From the cell containing the given text, extract its center point as [X, Y] coordinate. 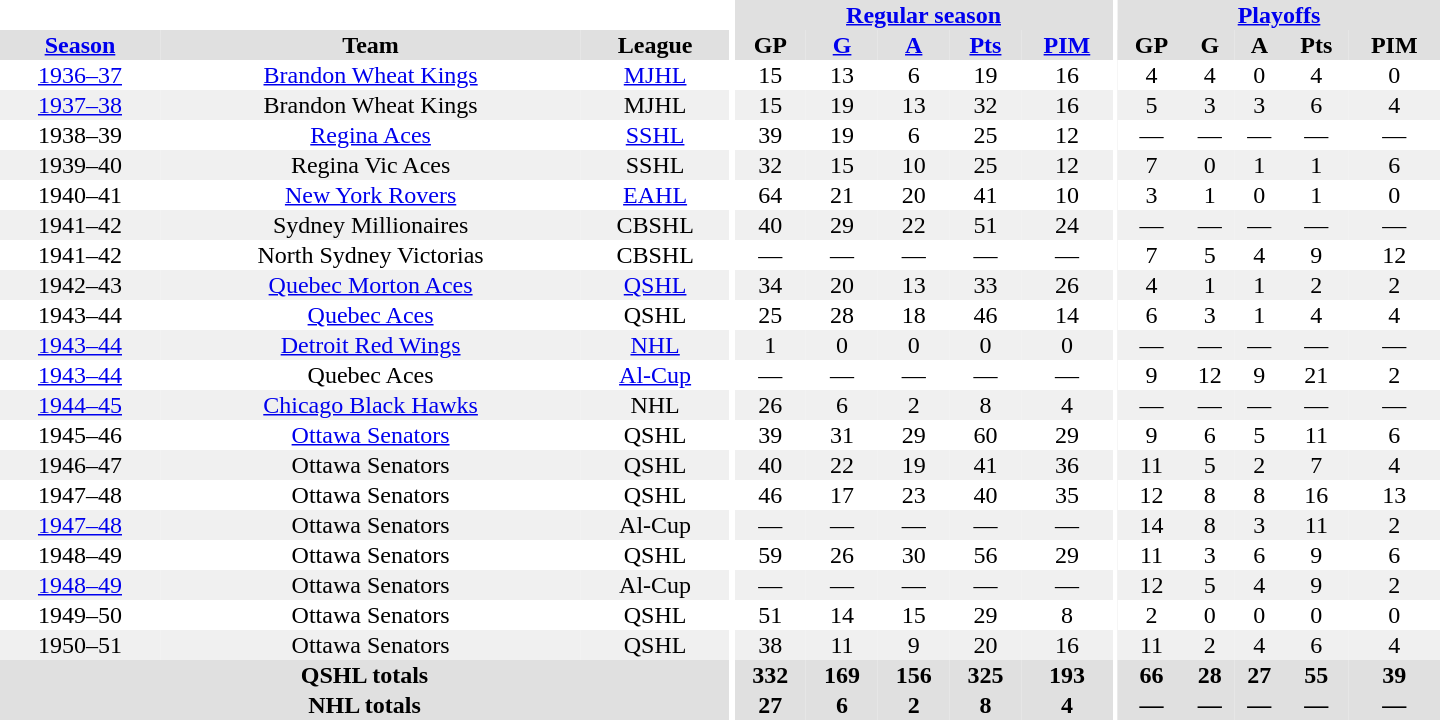
1940–41 [80, 195]
1946–47 [80, 465]
56 [986, 555]
Sydney Millionaires [370, 225]
17 [842, 495]
QSHL totals [364, 675]
193 [1066, 675]
New York Rovers [370, 195]
64 [771, 195]
League [655, 45]
Detroit Red Wings [370, 345]
1942–43 [80, 285]
Regina Aces [370, 135]
1949–50 [80, 615]
332 [771, 675]
18 [914, 315]
Team [370, 45]
325 [986, 675]
1944–45 [80, 405]
33 [986, 285]
1950–51 [80, 645]
169 [842, 675]
55 [1316, 675]
Season [80, 45]
Playoffs [1279, 15]
Regular season [924, 15]
EAHL [655, 195]
30 [914, 555]
34 [771, 285]
Regina Vic Aces [370, 165]
38 [771, 645]
35 [1066, 495]
156 [914, 675]
1945–46 [80, 435]
60 [986, 435]
24 [1066, 225]
1939–40 [80, 165]
31 [842, 435]
1936–37 [80, 75]
Chicago Black Hawks [370, 405]
NHL totals [364, 705]
59 [771, 555]
1938–39 [80, 135]
66 [1152, 675]
36 [1066, 465]
Quebec Morton Aces [370, 285]
North Sydney Victorias [370, 255]
1937–38 [80, 105]
23 [914, 495]
